Capture the cell that displays the provided text and extract its (x, y) central coordinate. 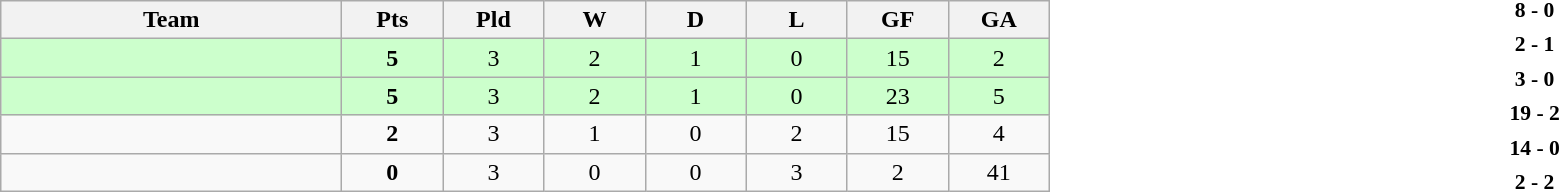
W (594, 20)
L (796, 20)
41 (998, 172)
GF (898, 20)
Pts (392, 20)
23 (898, 96)
Team (172, 20)
4 (998, 134)
Pld (494, 20)
D (696, 20)
GA (998, 20)
